Pinpoint the cell where the given text exists, returning its [X, Y] midpoint coordinate. 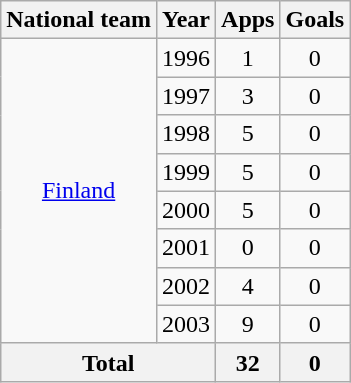
1998 [186, 134]
3 [248, 96]
1996 [186, 58]
2001 [186, 248]
2002 [186, 286]
2003 [186, 324]
1 [248, 58]
National team [79, 20]
2000 [186, 210]
Year [186, 20]
9 [248, 324]
Apps [248, 20]
1997 [186, 96]
Goals [315, 20]
Total [108, 362]
32 [248, 362]
Finland [79, 191]
1999 [186, 172]
4 [248, 286]
